Search for the cell housing the specified text and yield its (X, Y) center coordinate. 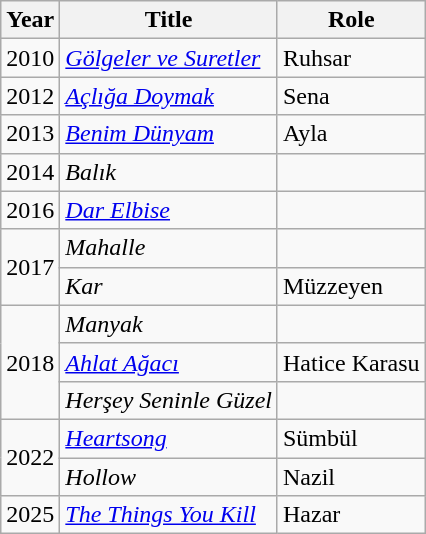
Heartsong (169, 438)
Mahalle (169, 248)
Ayla (351, 134)
2016 (30, 210)
2013 (30, 134)
2025 (30, 515)
Ruhsar (351, 58)
Gölgeler ve Suretler (169, 58)
Sena (351, 96)
Hollow (169, 477)
Açlığa Doymak (169, 96)
The Things You Kill (169, 515)
Title (169, 20)
2012 (30, 96)
Dar Elbise (169, 210)
Role (351, 20)
Kar (169, 286)
Balık (169, 172)
Hazar (351, 515)
2010 (30, 58)
Year (30, 20)
Hatice Karasu (351, 362)
Ahlat Ağacı (169, 362)
Nazil (351, 477)
2018 (30, 362)
2017 (30, 267)
Müzzeyen (351, 286)
Manyak (169, 324)
Herşey Seninle Güzel (169, 400)
Sümbül (351, 438)
2014 (30, 172)
Benim Dünyam (169, 134)
2022 (30, 457)
